Return the (x, y) coordinate for the center point of the cell that contains the specified text.  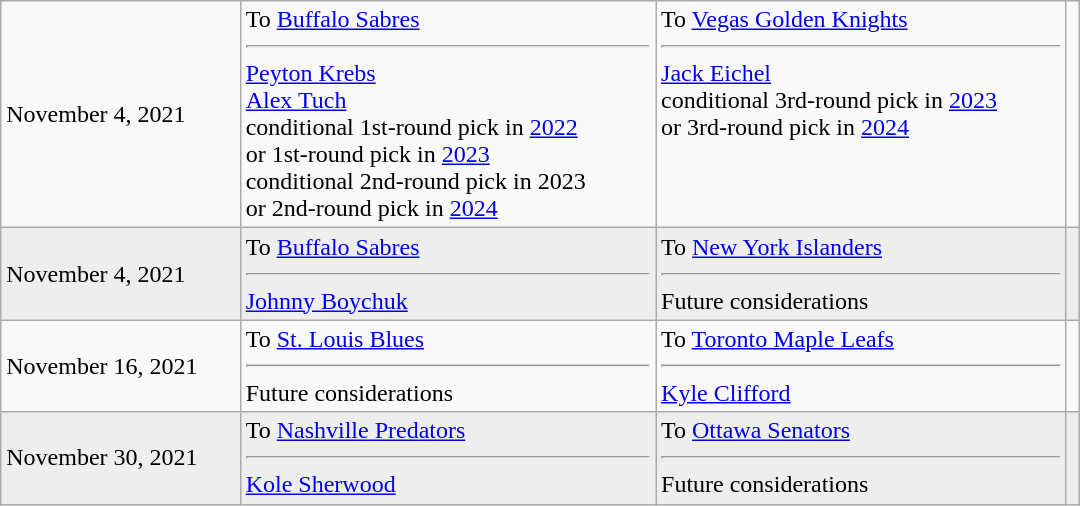
November 16, 2021 (120, 366)
To Toronto Maple LeafsKyle Clifford (862, 366)
November 30, 2021 (120, 458)
To Nashville PredatorsKole Sherwood (448, 458)
To Vegas Golden KnightsJack Eichelconditional 3rd-round pick in 2023or 3rd-round pick in 2024 (862, 114)
To Buffalo SabresJohnny Boychuk (448, 274)
To New York IslandersFuture considerations (862, 274)
To St. Louis BluesFuture considerations (448, 366)
To Ottawa SenatorsFuture considerations (862, 458)
